Return (x, y) of the center of cell containing provided text 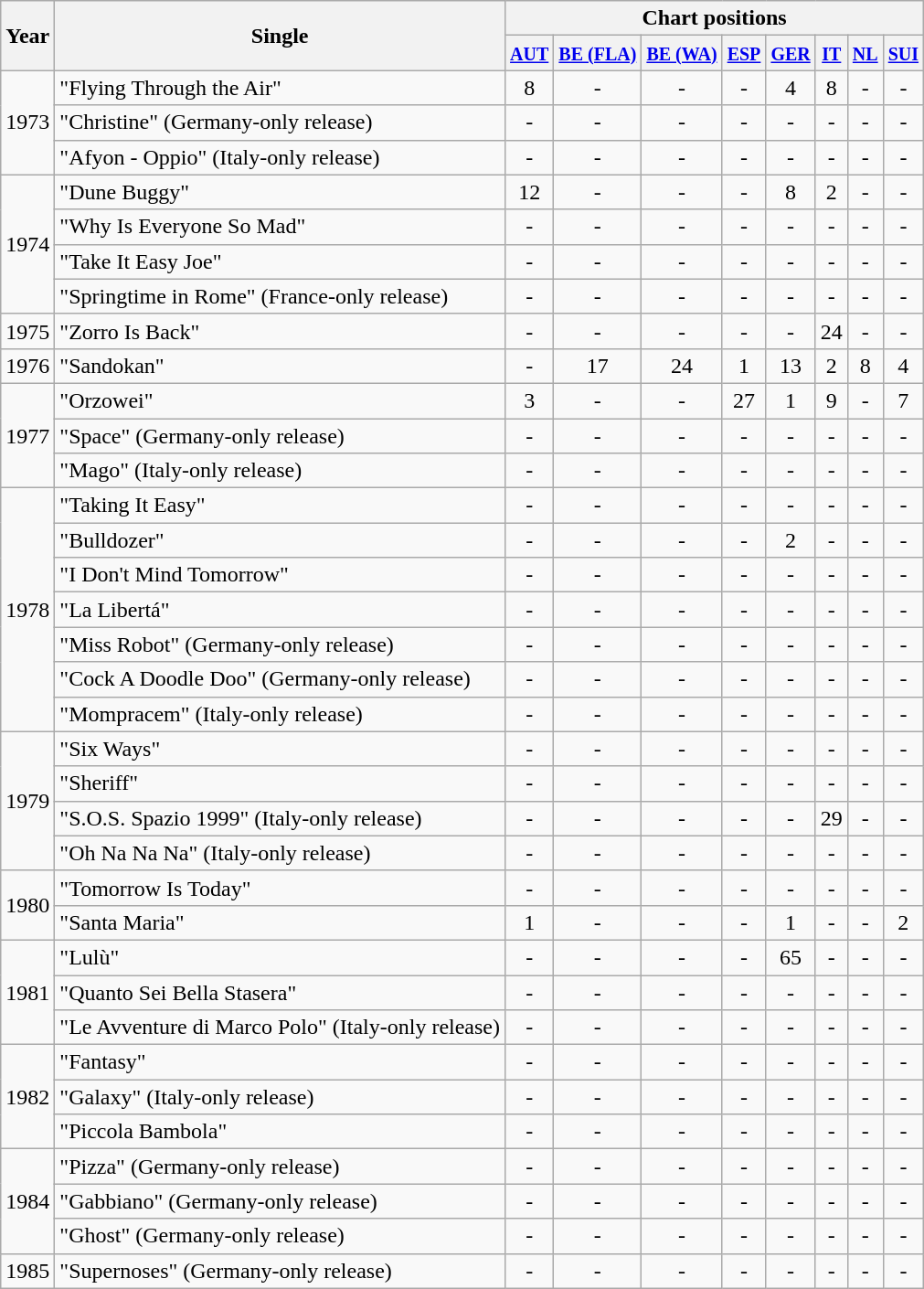
"Pizza" (Germany-only release) (280, 1166)
1978 (27, 610)
"Supernoses" (Germany-only release) (280, 1271)
Chart positions (715, 18)
"Mago" (Italy-only release) (280, 471)
NL (865, 53)
1975 (27, 331)
"Sandokan" (280, 366)
"Take It Easy Joe" (280, 261)
"Tomorrow Is Today" (280, 888)
Year (27, 36)
13 (791, 366)
"La Libertá" (280, 610)
1974 (27, 244)
BE (FLA) (598, 53)
9 (832, 400)
"I Don't Mind Tomorrow" (280, 575)
"Afyon - Oppio" (Italy-only release) (280, 157)
7 (903, 400)
"Taking It Easy" (280, 506)
"Cock A Doodle Doo" (Germany-only release) (280, 679)
"Christine" (Germany-only release) (280, 123)
BE (WA) (682, 53)
1980 (27, 905)
IT (832, 53)
17 (598, 366)
"Gabbiano" (Germany-only release) (280, 1201)
1984 (27, 1201)
"Galaxy" (Italy-only release) (280, 1097)
1979 (27, 801)
1985 (27, 1271)
"Le Avventure di Marco Polo" (Italy-only release) (280, 1028)
ESP (744, 53)
"Quanto Sei Bella Stasera" (280, 992)
1976 (27, 366)
"Why Is Everyone So Mad" (280, 227)
"S.O.S. Spazio 1999" (Italy-only release) (280, 818)
1982 (27, 1097)
Single (280, 36)
"Fantasy" (280, 1062)
"Ghost" (Germany-only release) (280, 1236)
SUI (903, 53)
"Space" (Germany-only release) (280, 436)
"Six Ways" (280, 749)
1977 (27, 435)
"Flying Through the Air" (280, 88)
AUT (530, 53)
1973 (27, 123)
"Lulù" (280, 957)
"Orzowei" (280, 400)
65 (791, 957)
27 (744, 400)
1981 (27, 992)
"Sheriff" (280, 783)
3 (530, 400)
12 (530, 192)
"Bulldozer" (280, 540)
"Dune Buggy" (280, 192)
"Piccola Bambola" (280, 1132)
"Mompracem" (Italy-only release) (280, 714)
GER (791, 53)
"Springtime in Rome" (France-only release) (280, 296)
"Oh Na Na Na" (Italy-only release) (280, 853)
"Zorro Is Back" (280, 331)
"Miss Robot" (Germany-only release) (280, 644)
"Santa Maria" (280, 922)
29 (832, 818)
